Detect which cell encompasses the target text, then output its [x, y] center coordinate. 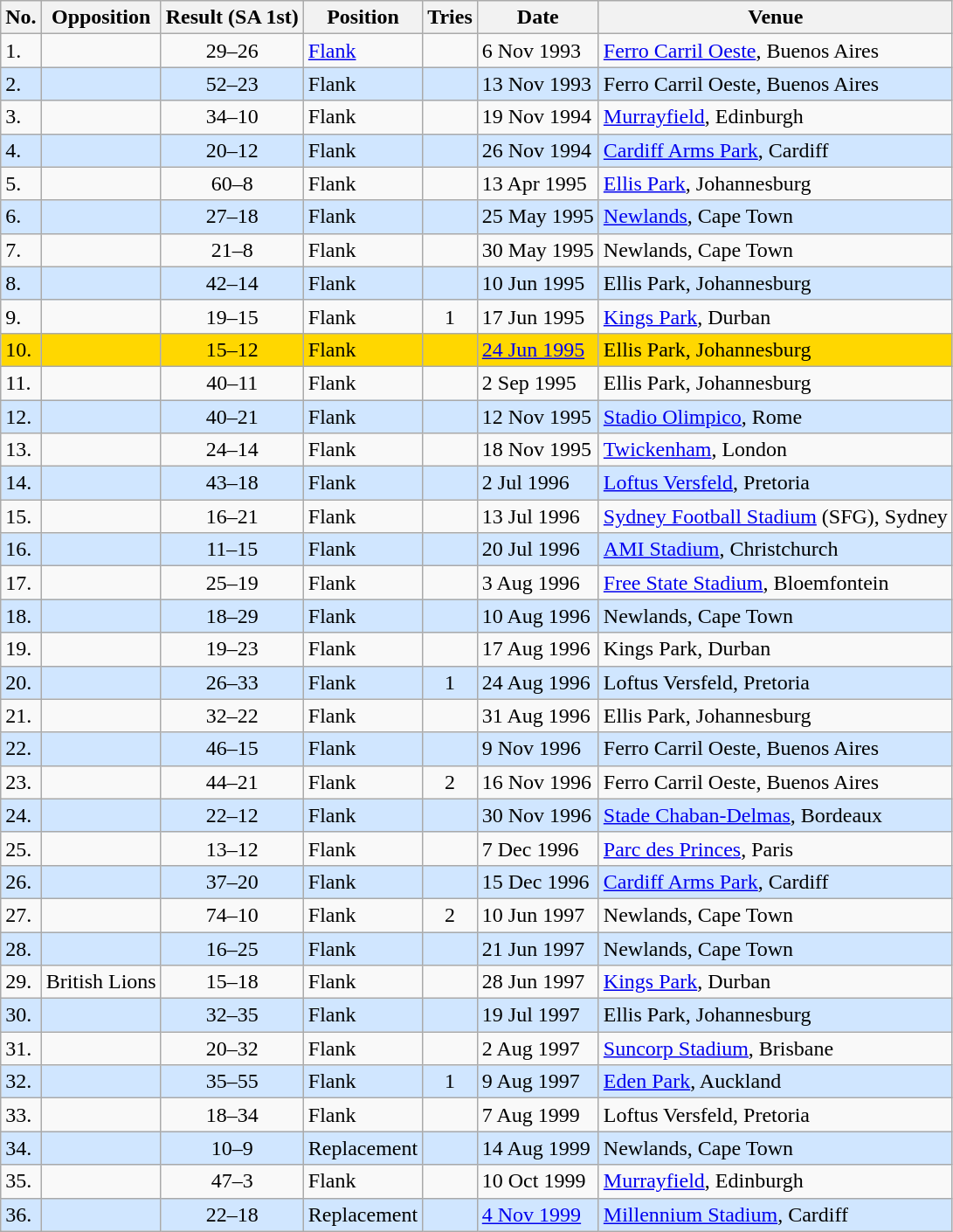
24 Aug 1996 [538, 682]
7 Aug 1999 [538, 1115]
Date [538, 17]
12. [21, 417]
27–18 [232, 217]
44–21 [232, 782]
21 Jun 1997 [538, 948]
29–26 [232, 51]
British Lions [101, 982]
42–14 [232, 283]
4. [21, 150]
13–12 [232, 848]
31 Aug 1996 [538, 716]
18–34 [232, 1115]
25–19 [232, 583]
18–29 [232, 616]
46–15 [232, 749]
22–12 [232, 815]
14. [21, 483]
24–14 [232, 450]
Opposition [101, 17]
8. [21, 283]
10 Jun 1995 [538, 283]
19 Nov 1994 [538, 117]
10–9 [232, 1148]
26 Nov 1994 [538, 150]
Suncorp Stadium, Brisbane [776, 1049]
47–3 [232, 1181]
6. [21, 217]
Tries [451, 17]
35–55 [232, 1082]
3. [21, 117]
Eden Park, Auckland [776, 1082]
22–18 [232, 1215]
17 Aug 1996 [538, 649]
29. [21, 982]
74–10 [232, 915]
Stadio Olimpico, Rome [776, 417]
14 Aug 1999 [538, 1148]
43–18 [232, 483]
Parc des Princes, Paris [776, 848]
27. [21, 915]
34–10 [232, 117]
26–33 [232, 682]
15. [21, 516]
2 Sep 1995 [538, 383]
32–35 [232, 1015]
32–22 [232, 716]
10 Oct 1999 [538, 1181]
20. [21, 682]
28. [21, 948]
5. [21, 183]
34. [21, 1148]
11–15 [232, 550]
19 Jul 1997 [538, 1015]
6 Nov 1993 [538, 51]
24 Jun 1995 [538, 350]
36. [21, 1215]
21–8 [232, 250]
30 May 1995 [538, 250]
18 Nov 1995 [538, 450]
Result (SA 1st) [232, 17]
9 Nov 1996 [538, 749]
10 Aug 1996 [538, 616]
30 Nov 1996 [538, 815]
10 Jun 1997 [538, 915]
16–25 [232, 948]
25 May 1995 [538, 217]
2. [21, 84]
AMI Stadium, Christchurch [776, 550]
Position [363, 17]
10. [21, 350]
21. [21, 716]
19. [21, 649]
15–12 [232, 350]
26. [21, 882]
20–32 [232, 1049]
32. [21, 1082]
12 Nov 1995 [538, 417]
30. [21, 1015]
37–20 [232, 882]
2 Jul 1996 [538, 483]
11. [21, 383]
25. [21, 848]
Stade Chaban-Delmas, Bordeaux [776, 815]
7. [21, 250]
9. [21, 316]
18. [21, 616]
Twickenham, London [776, 450]
22. [21, 749]
17 Jun 1995 [538, 316]
19–15 [232, 316]
52–23 [232, 84]
20 Jul 1996 [538, 550]
2 Aug 1997 [538, 1049]
No. [21, 17]
7 Dec 1996 [538, 848]
35. [21, 1181]
1. [21, 51]
13 Apr 1995 [538, 183]
4 Nov 1999 [538, 1215]
31. [21, 1049]
Millennium Stadium, Cardiff [776, 1215]
16–21 [232, 516]
16. [21, 550]
28 Jun 1997 [538, 982]
15–18 [232, 982]
13 Nov 1993 [538, 84]
20–12 [232, 150]
17. [21, 583]
24. [21, 815]
40–11 [232, 383]
13 Jul 1996 [538, 516]
19–23 [232, 649]
60–8 [232, 183]
Free State Stadium, Bloemfontein [776, 583]
33. [21, 1115]
23. [21, 782]
Venue [776, 17]
9 Aug 1997 [538, 1082]
15 Dec 1996 [538, 882]
40–21 [232, 417]
13. [21, 450]
Sydney Football Stadium (SFG), Sydney [776, 516]
16 Nov 1996 [538, 782]
3 Aug 1996 [538, 583]
